Identify which cell holds the provided text, then report its (X, Y) central coordinate. 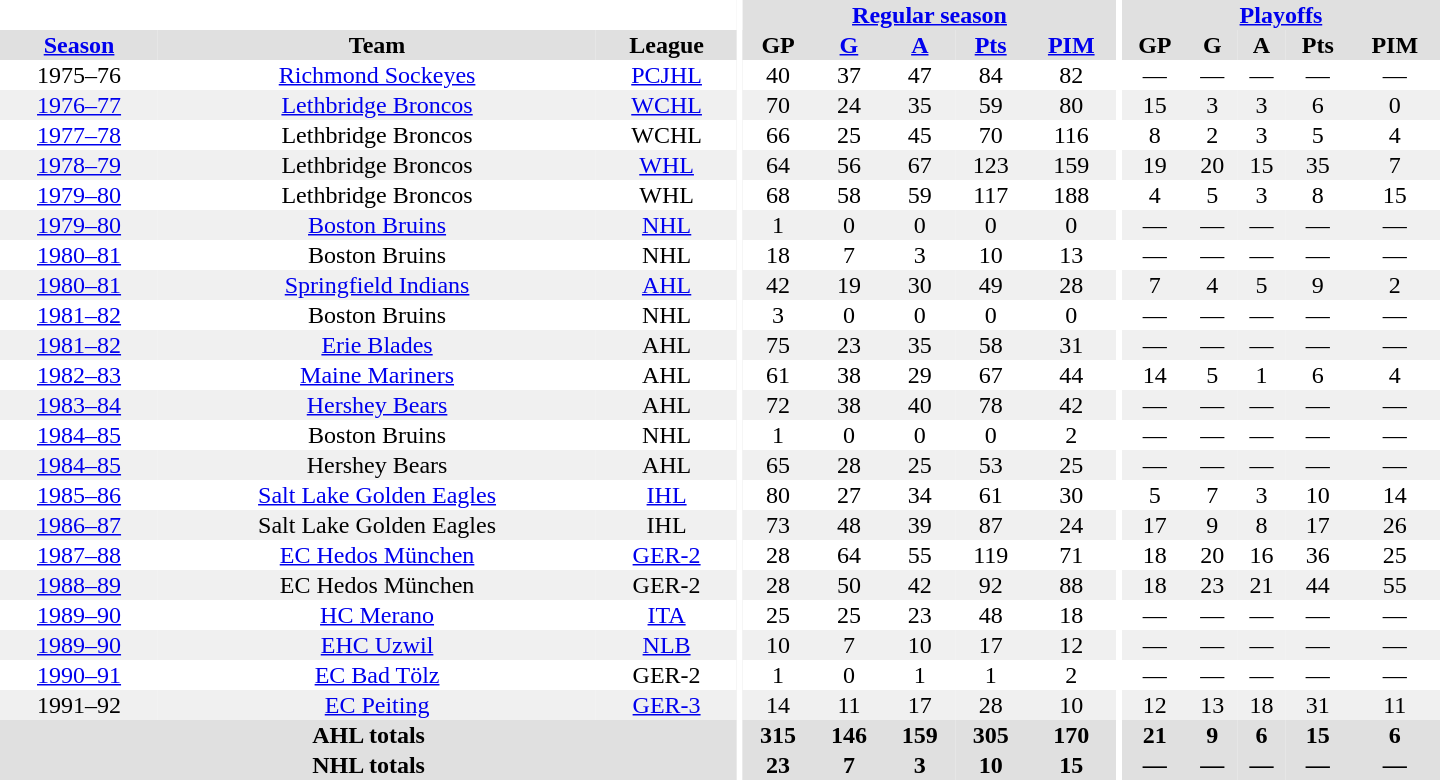
NLB (666, 645)
72 (778, 405)
League (666, 45)
1975–76 (79, 75)
170 (1071, 735)
PCJHL (666, 75)
27 (848, 495)
305 (990, 735)
45 (920, 135)
34 (920, 495)
1982–83 (79, 375)
1977–78 (79, 135)
87 (990, 525)
16 (1262, 555)
1983–84 (79, 405)
82 (1071, 75)
1976–77 (79, 105)
71 (1071, 555)
37 (848, 75)
73 (778, 525)
68 (778, 195)
Playoffs (1281, 15)
Regular season (930, 15)
29 (920, 375)
188 (1071, 195)
Richmond Sockeyes (377, 75)
Team (377, 45)
1990–91 (79, 675)
1985–86 (79, 495)
66 (778, 135)
84 (990, 75)
119 (990, 555)
123 (990, 165)
47 (920, 75)
26 (1395, 525)
65 (778, 465)
HC Merano (377, 615)
Erie Blades (377, 345)
92 (990, 585)
1987–88 (79, 555)
AHL totals (368, 735)
88 (1071, 585)
146 (848, 735)
78 (990, 405)
56 (848, 165)
1978–79 (79, 165)
1988–89 (79, 585)
EHC Uzwil (377, 645)
ITA (666, 615)
116 (1071, 135)
EC Peiting (377, 705)
GER-3 (666, 705)
75 (778, 345)
315 (778, 735)
Season (79, 45)
117 (990, 195)
53 (990, 465)
1986–87 (79, 525)
NHL totals (368, 765)
39 (920, 525)
1991–92 (79, 705)
EC Bad Tölz (377, 675)
50 (848, 585)
49 (990, 285)
Springfield Indians (377, 285)
Maine Mariners (377, 375)
36 (1318, 555)
